Find where the given text appears and provide that cell's center as [X, Y] coordinate. 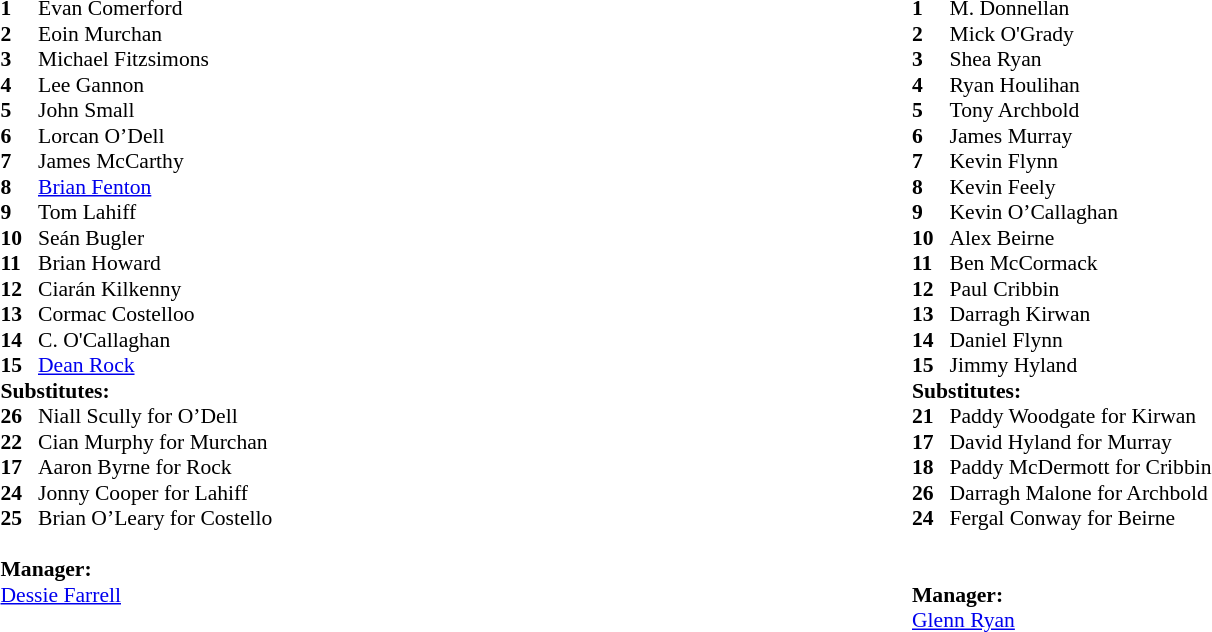
Paddy McDermott for Cribbin [1080, 467]
Jonny Cooper for Lahiff [155, 493]
Michael Fitzsimons [155, 59]
Tom Lahiff [155, 213]
Tony Archbold [1080, 111]
Fergal Conway for Beirne [1080, 519]
Cian Murphy for Murchan [155, 442]
Cormac Costelloo [155, 315]
Brian Fenton [155, 187]
Niall Scully for O’Dell [155, 417]
Shea Ryan [1080, 59]
Kevin Feely [1080, 187]
Mick O'Grady [1080, 34]
Daniel Flynn [1080, 340]
Ryan Houlihan [1080, 85]
Darragh Kirwan [1080, 315]
Kevin O’Callaghan [1080, 213]
David Hyland for Murray [1080, 442]
Dean Rock [155, 365]
Ciarán Kilkenny [155, 289]
Lorcan O’Dell [155, 136]
Ben McCormack [1080, 263]
C. O'Callaghan [155, 340]
Aaron Byrne for Rock [155, 467]
Paul Cribbin [1080, 289]
Kevin Flynn [1080, 161]
25 [19, 519]
James McCarthy [155, 161]
Dessie Farrell [136, 595]
Seán Bugler [155, 238]
Alex Beirne [1080, 238]
21 [931, 417]
Paddy Woodgate for Kirwan [1080, 417]
John Small [155, 111]
James Murray [1080, 136]
Brian O’Leary for Costello [155, 519]
Darragh Malone for Archbold [1080, 493]
22 [19, 442]
Eoin Murchan [155, 34]
Lee Gannon [155, 85]
18 [931, 467]
Jimmy Hyland [1080, 365]
Brian Howard [155, 263]
